Output the [x, y] coordinate of the center of the cell containing the given text.  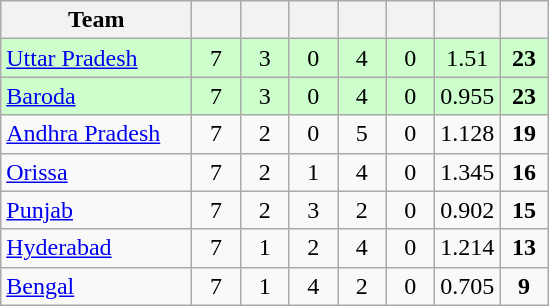
Punjab [96, 210]
Orissa [96, 172]
1.345 [468, 172]
16 [524, 172]
0.902 [468, 210]
0.705 [468, 286]
9 [524, 286]
19 [524, 134]
Hyderabad [96, 248]
Uttar Pradesh [96, 58]
1.214 [468, 248]
13 [524, 248]
Andhra Pradesh [96, 134]
1.128 [468, 134]
0.955 [468, 96]
1.51 [468, 58]
5 [362, 134]
Bengal [96, 286]
Baroda [96, 96]
15 [524, 210]
Team [96, 20]
